Scan for the cell matching the given text and deliver its (X, Y) coordinate at center. 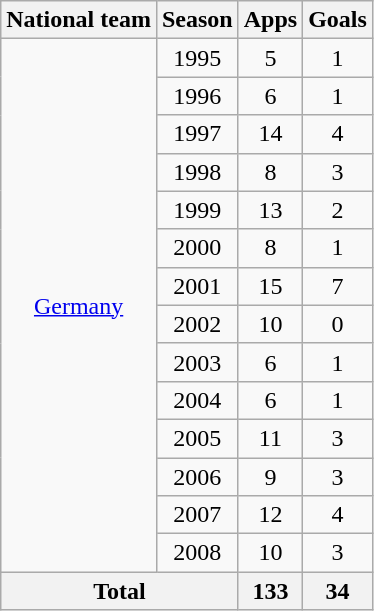
9 (270, 477)
1995 (197, 58)
5 (270, 58)
1999 (197, 210)
Total (120, 591)
Season (197, 20)
133 (270, 591)
14 (270, 134)
15 (270, 286)
2003 (197, 362)
2001 (197, 286)
2002 (197, 324)
2008 (197, 553)
Germany (79, 306)
2007 (197, 515)
11 (270, 438)
2006 (197, 477)
2000 (197, 248)
2004 (197, 400)
1998 (197, 172)
1996 (197, 96)
Goals (338, 20)
2 (338, 210)
1997 (197, 134)
13 (270, 210)
0 (338, 324)
2005 (197, 438)
National team (79, 20)
Apps (270, 20)
34 (338, 591)
12 (270, 515)
7 (338, 286)
